Detect which cell encompasses the target text, then output its (X, Y) center coordinate. 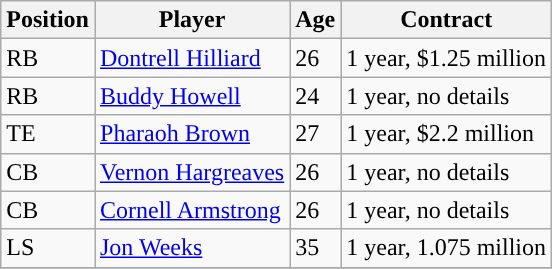
Dontrell Hilliard (192, 58)
27 (316, 134)
Cornell Armstrong (192, 210)
1 year, $2.2 million (446, 134)
1 year, $1.25 million (446, 58)
Vernon Hargreaves (192, 172)
Jon Weeks (192, 248)
Age (316, 20)
Position (48, 20)
Pharaoh Brown (192, 134)
Contract (446, 20)
Player (192, 20)
1 year, 1.075 million (446, 248)
LS (48, 248)
35 (316, 248)
Buddy Howell (192, 96)
24 (316, 96)
TE (48, 134)
